Provide the [x, y] coordinate of the cell's center where the given text is located.  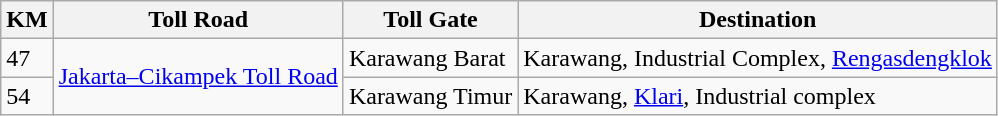
Karawang, Industrial Complex, Rengasdengklok [758, 58]
Karawang, Klari, Industrial complex [758, 96]
Jakarta–Cikampek Toll Road [198, 77]
Destination [758, 20]
Karawang Barat [430, 58]
54 [27, 96]
47 [27, 58]
Toll Road [198, 20]
KM [27, 20]
Karawang Timur [430, 96]
Toll Gate [430, 20]
